Extract the (x, y) coordinate from the center of the cell holding the provided text.  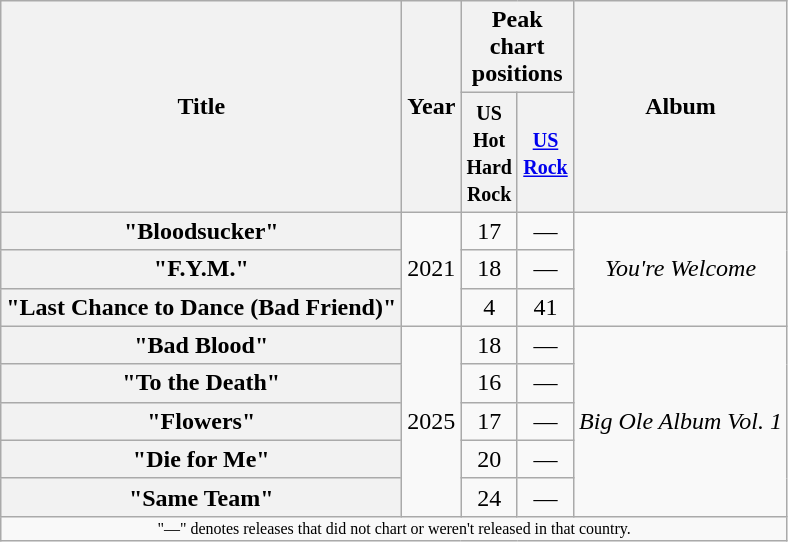
20 (490, 459)
"Bad Blood" (202, 345)
Album (681, 106)
"Last Chance to Dance (Bad Friend)" (202, 307)
"Bloodsucker" (202, 231)
24 (490, 497)
US Hot Hard Rock (490, 152)
Year (432, 106)
41 (545, 307)
"Same Team" (202, 497)
You're Welcome (681, 269)
Title (202, 106)
2021 (432, 269)
2025 (432, 421)
Big Ole Album Vol. 1 (681, 421)
"F.Y.M." (202, 269)
"To the Death" (202, 383)
"Die for Me" (202, 459)
4 (490, 307)
16 (490, 383)
Peak chart positions (518, 47)
US Rock (545, 152)
"—" denotes releases that did not chart or weren't released in that country. (394, 528)
"Flowers" (202, 421)
